Pinpoint the cell where the given text exists, returning its [X, Y] midpoint coordinate. 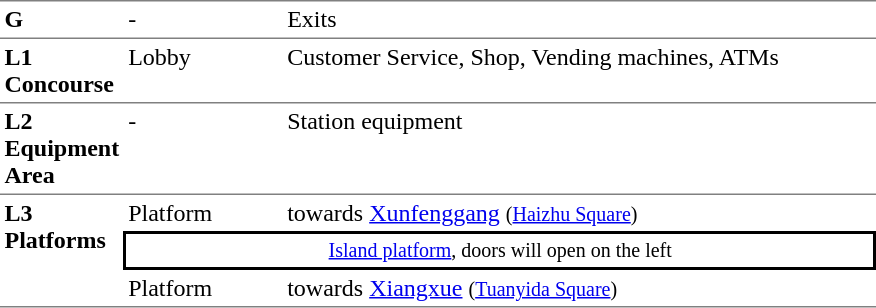
L1Concourse [62, 70]
G [62, 19]
L3Platforms [62, 251]
Lobby [204, 70]
L2Equipment Area [62, 148]
